Extract the (x, y) coordinate from the center of the cell holding the provided text.  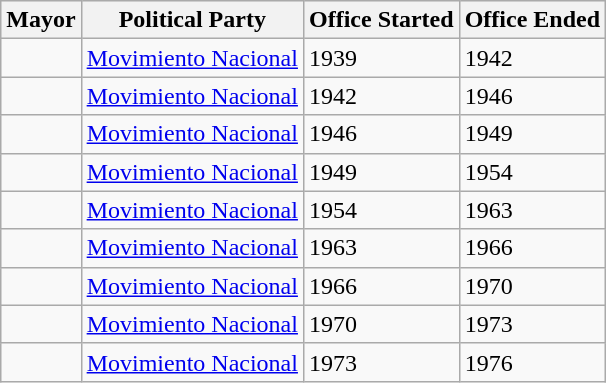
Political Party (192, 20)
1939 (381, 58)
Office Ended (532, 20)
Office Started (381, 20)
Mayor (41, 20)
1976 (532, 362)
